For the text-containing cell, return its midpoint in [x, y] coordinate format. 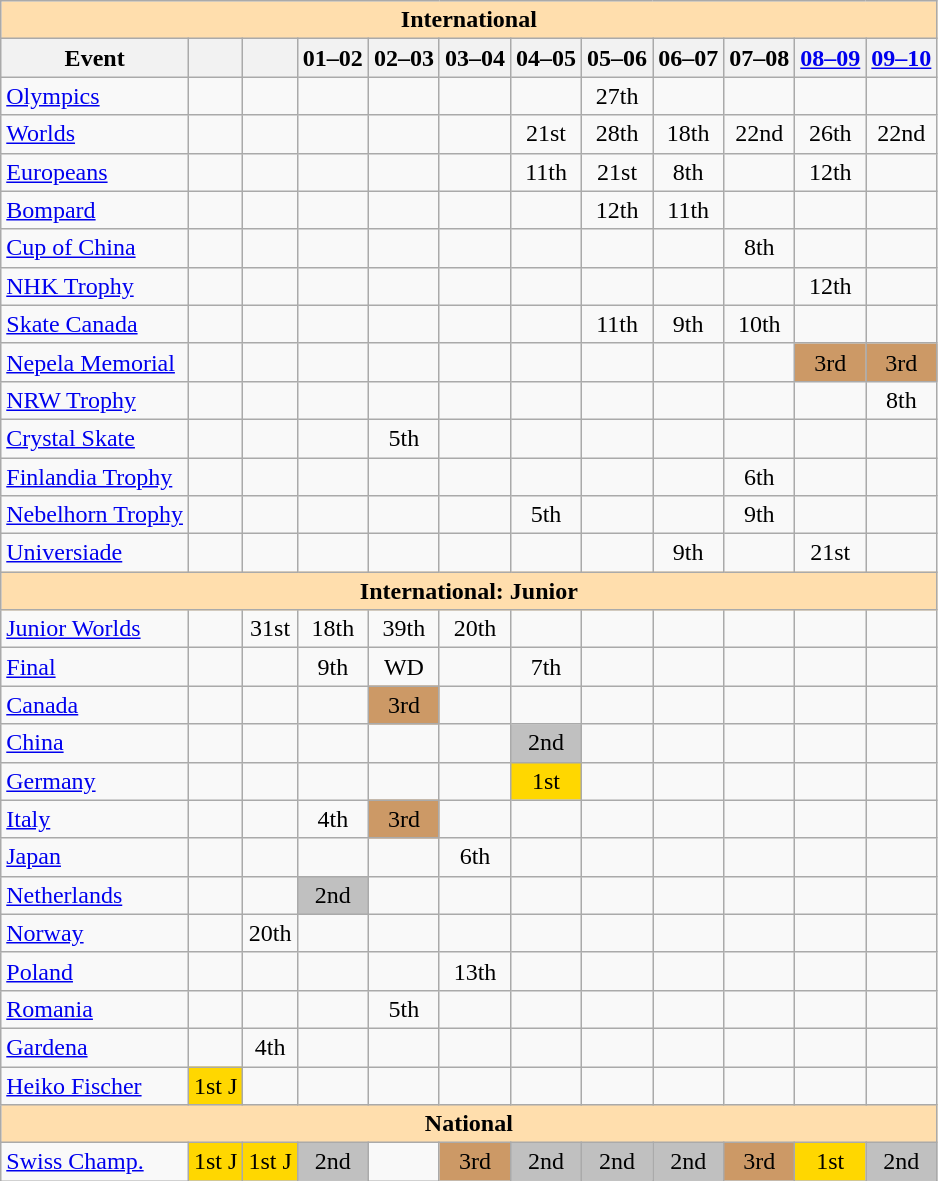
Swiss Champ. [95, 1162]
Heiko Fischer [95, 1085]
Gardena [95, 1047]
Final [95, 667]
Junior Worlds [95, 629]
Germany [95, 781]
Europeans [95, 172]
Universiade [95, 553]
31st [270, 629]
Norway [95, 933]
7th [546, 667]
Cup of China [95, 248]
Finlandia Trophy [95, 477]
26th [830, 134]
Netherlands [95, 895]
Skate Canada [95, 324]
39th [404, 629]
Poland [95, 971]
28th [618, 134]
International [469, 20]
05–06 [618, 58]
Event [95, 58]
International: Junior [469, 591]
WD [404, 667]
Worlds [95, 134]
09–10 [902, 58]
Japan [95, 857]
Olympics [95, 96]
NRW Trophy [95, 400]
Romania [95, 1009]
Italy [95, 819]
06–07 [688, 58]
07–08 [760, 58]
Nebelhorn Trophy [95, 515]
10th [760, 324]
National [469, 1124]
NHK Trophy [95, 286]
08–09 [830, 58]
Crystal Skate [95, 438]
Nepela Memorial [95, 362]
China [95, 743]
03–04 [474, 58]
Bompard [95, 210]
02–03 [404, 58]
Canada [95, 705]
13th [474, 971]
27th [618, 96]
04–05 [546, 58]
01–02 [332, 58]
